Pinpoint the cell where the given text exists, returning its [x, y] midpoint coordinate. 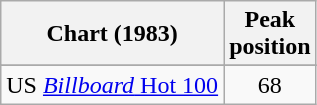
US Billboard Hot 100 [112, 85]
Chart (1983) [112, 34]
Peakposition [270, 34]
68 [270, 85]
